Return the (x, y) coordinate for the center point of the cell that contains the specified text.  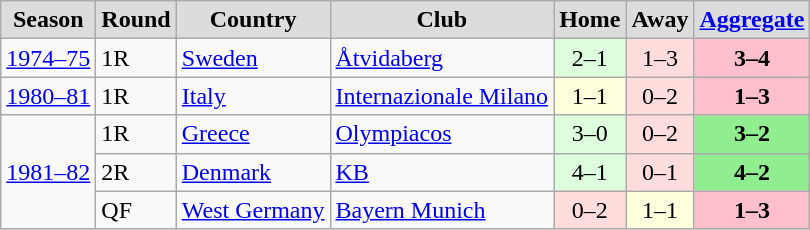
Åtvidaberg (442, 58)
4–2 (752, 172)
Club (442, 20)
Greece (253, 134)
Aggregate (752, 20)
3–0 (590, 134)
KB (442, 172)
Bayern Munich (442, 210)
Sweden (253, 58)
1981–82 (48, 172)
2R (136, 172)
Olympiacos (442, 134)
Denmark (253, 172)
Country (253, 20)
3–4 (752, 58)
Home (590, 20)
1974–75 (48, 58)
2–1 (590, 58)
Round (136, 20)
4–1 (590, 172)
Away (660, 20)
Internazionale Milano (442, 96)
0–1 (660, 172)
Season (48, 20)
3–2 (752, 134)
QF (136, 210)
Italy (253, 96)
1980–81 (48, 96)
West Germany (253, 210)
